Return [X, Y] of the center of cell containing provided text 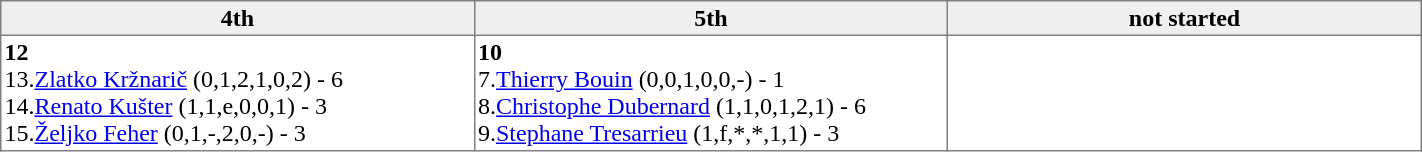
4th [238, 18]
107.Thierry Bouin (0,0,1,0,0,-) - 18.Christophe Dubernard (1,1,0,1,2,1) - 69.Stephane Tresarrieu (1,f,*,*,1,1) - 3 [710, 93]
5th [710, 18]
not started [1185, 18]
1213.Zlatko Kržnarič (0,1,2,1,0,2) - 6 14.Renato Kušter (1,1,e,0,0,1) - 315.Željko Feher (0,1,-,2,0,-) - 3 [238, 93]
